Scan for the cell matching the given text and deliver its (X, Y) coordinate at center. 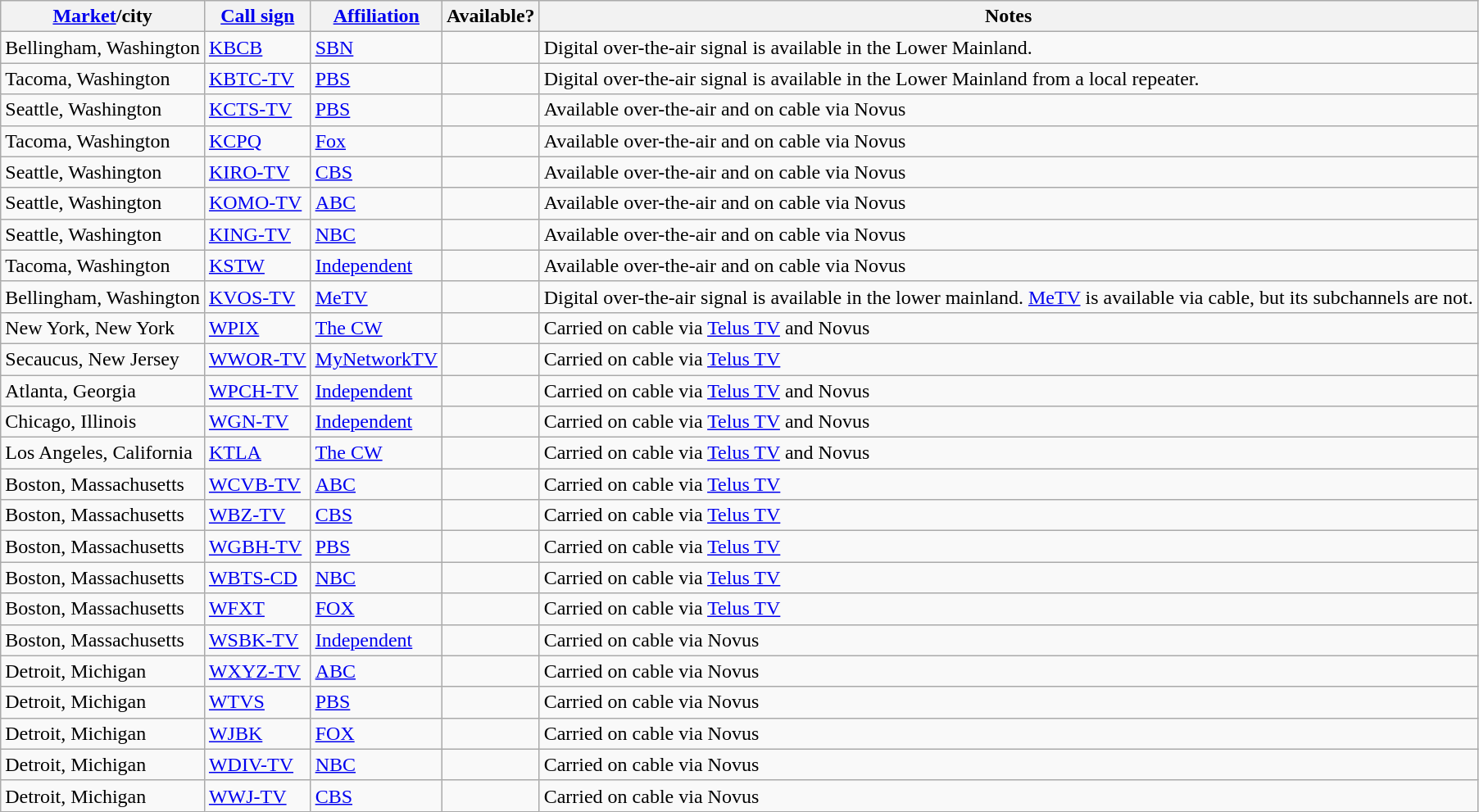
WTVS (257, 702)
KIRO-TV (257, 172)
Chicago, Illinois (103, 422)
KCTS-TV (257, 110)
Notes (1008, 16)
WGN-TV (257, 422)
Fox (376, 141)
WDIV-TV (257, 764)
WFXT (257, 609)
Digital over-the-air signal is available in the lower mainland. MeTV is available via cable, but its subchannels are not. (1008, 297)
WBTS-CD (257, 578)
WPCH-TV (257, 391)
MyNetworkTV (376, 359)
KBTC-TV (257, 79)
Call sign (257, 16)
KING-TV (257, 234)
WWOR-TV (257, 359)
Atlanta, Georgia (103, 391)
KTLA (257, 453)
KOMO-TV (257, 203)
KSTW (257, 265)
Available? (492, 16)
Digital over-the-air signal is available in the Lower Mainland from a local repeater. (1008, 79)
WJBK (257, 733)
KBCB (257, 48)
Los Angeles, California (103, 453)
Market/city (103, 16)
Secaucus, New Jersey (103, 359)
WXYZ-TV (257, 671)
WCVB-TV (257, 484)
KCPQ (257, 141)
Affiliation (376, 16)
WGBH-TV (257, 547)
SBN (376, 48)
MeTV (376, 297)
New York, New York (103, 328)
WBZ-TV (257, 515)
WSBK-TV (257, 640)
KVOS-TV (257, 297)
WWJ-TV (257, 796)
WPIX (257, 328)
Digital over-the-air signal is available in the Lower Mainland. (1008, 48)
